Pinpoint the cell where the given text exists, returning its (x, y) midpoint coordinate. 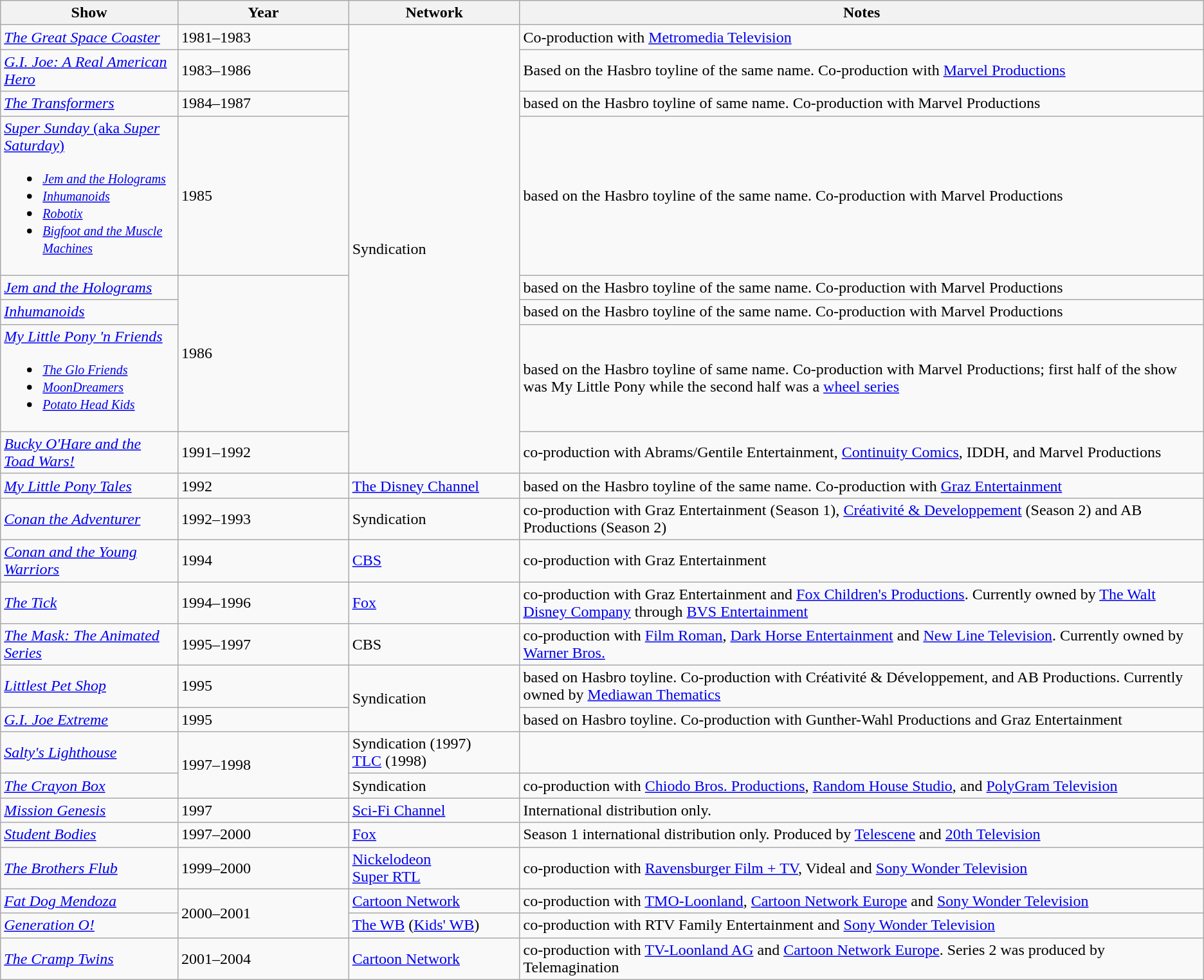
Generation O! (89, 925)
Season 1 international distribution only. Produced by Telescene and 20th Television (862, 835)
The Great Space Coaster (89, 37)
Inhumanoids (89, 312)
2001–2004 (263, 958)
1991–1992 (263, 453)
1986 (263, 354)
based on Hasbro toyline. Co-production with Créativité & Développement, and AB Productions. Currently owned by Mediawan Thematics (862, 687)
1994 (263, 561)
1995–1997 (263, 644)
co-production with Abrams/Gentile Entertainment, Continuity Comics, IDDH, and Marvel Productions (862, 453)
Sci-Fi Channel (434, 810)
1997–2000 (263, 835)
Co-production with Metromedia Television (862, 37)
1981–1983 (263, 37)
International distribution only. (862, 810)
co-production with TV-Loonland AG and Cartoon Network Europe. Series 2 was produced by Telemagination (862, 958)
The Mask: The Animated Series (89, 644)
Show (89, 13)
Conan the Adventurer (89, 518)
co-production with Graz Entertainment and Fox Children's Productions. Currently owned by The Walt Disney Company through BVS Entertainment (862, 602)
Super Sunday (aka Super Saturday)Jem and the HologramsInhumanoidsRobotixBigfoot and the Muscle Machines (89, 195)
1984–1987 (263, 104)
1997 (263, 810)
My Little Pony Tales (89, 485)
The Cramp Twins (89, 958)
Syndication (1997)TLC (1998) (434, 752)
co-production with Film Roman, Dark Horse Entertainment and New Line Television. Currently owned by Warner Bros. (862, 644)
Notes (862, 13)
co-production with Graz Entertainment (Season 1), Créativité & Developpement (Season 2) and AB Productions (Season 2) (862, 518)
The Disney Channel (434, 485)
2000–2001 (263, 913)
1983–1986 (263, 71)
Year (263, 13)
Conan and the Young Warriors (89, 561)
1997–1998 (263, 765)
The Tick (89, 602)
Salty's Lighthouse (89, 752)
The Crayon Box (89, 786)
1985 (263, 195)
co-production with TMO-Loonland, Cartoon Network Europe and Sony Wonder Television (862, 901)
based on Hasbro toyline. Co-production with Gunther-Wahl Productions and Graz Entertainment (862, 720)
Based on the Hasbro toyline of the same name. Co-production with Marvel Productions (862, 71)
based on the Hasbro toyline of the same name. Co-production with Graz Entertainment (862, 485)
Network (434, 13)
Bucky O'Hare and the Toad Wars! (89, 453)
G.I. Joe Extreme (89, 720)
co-production with Chiodo Bros. Productions, Random House Studio, and PolyGram Television (862, 786)
1992–1993 (263, 518)
1994–1996 (263, 602)
G.I. Joe: A Real American Hero (89, 71)
co-production with Graz Entertainment (862, 561)
1992 (263, 485)
co-production with Ravensburger Film + TV, Videal and Sony Wonder Television (862, 868)
co-production with RTV Family Entertainment and Sony Wonder Television (862, 925)
The Brothers Flub (89, 868)
Littlest Pet Shop (89, 687)
Fat Dog Mendoza (89, 901)
Mission Genesis (89, 810)
1999–2000 (263, 868)
The Transformers (89, 104)
Student Bodies (89, 835)
The WB (Kids' WB) (434, 925)
Jem and the Holograms (89, 287)
NickelodeonSuper RTL (434, 868)
based on the Hasbro toyline of same name. Co-production with Marvel Productions (862, 104)
My Little Pony 'n FriendsThe Glo FriendsMoonDreamersPotato Head Kids (89, 378)
